Search for the cell housing the specified text and yield its (X, Y) center coordinate. 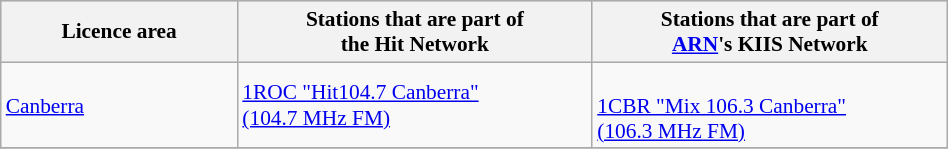
1ROC "Hit104.7 Canberra" (104.7 MHz FM) (414, 106)
Canberra (120, 106)
Stations that are part ofARN's KIIS Network (770, 32)
Licence area (120, 32)
Stations that are part ofthe Hit Network (414, 32)
1CBR "Mix 106.3 Canberra" (106.3 MHz FM) (770, 106)
